Identify which cell holds the provided text, then report its [X, Y] central coordinate. 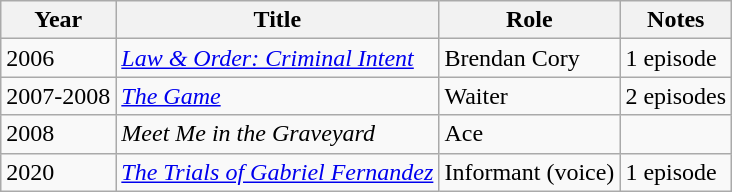
The Game [278, 96]
Notes [676, 20]
2006 [58, 58]
The Trials of Gabriel Fernandez [278, 172]
Brendan Cory [530, 58]
Meet Me in the Graveyard [278, 134]
Waiter [530, 96]
2 episodes [676, 96]
Role [530, 20]
Year [58, 20]
2008 [58, 134]
Title [278, 20]
Law & Order: Criminal Intent [278, 58]
2007-2008 [58, 96]
Informant (voice) [530, 172]
2020 [58, 172]
Ace [530, 134]
